Determine the [X, Y] coordinate at the center of the cell enclosing the given text.  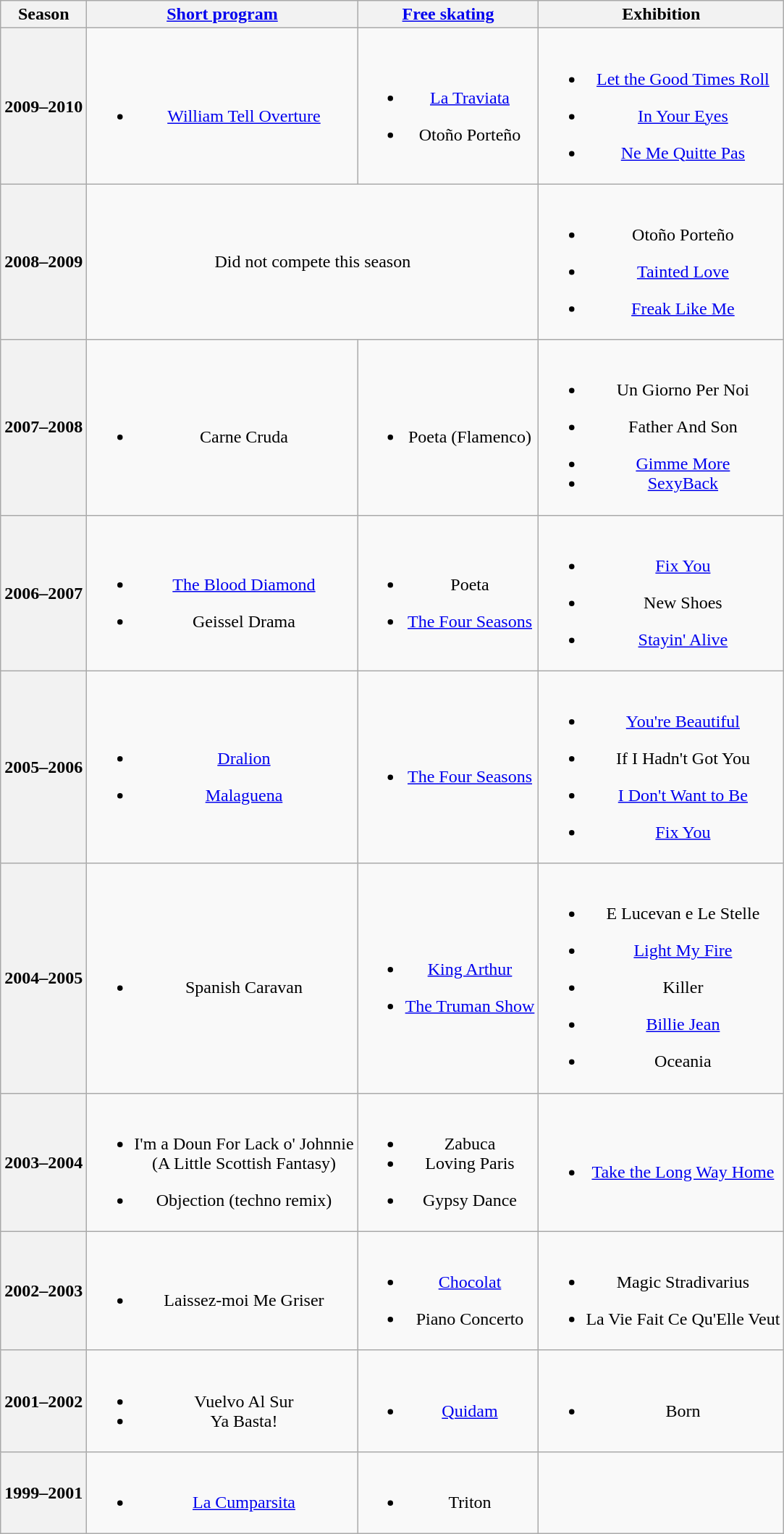
Short program [222, 14]
Dralion Malaguena [222, 767]
2002–2003 [43, 1291]
Fix You New Shoes Stayin' Alive [662, 592]
2009–2010 [43, 106]
The Blood Diamond Geissel Drama [222, 592]
1999–2001 [43, 1492]
King Arthur The Truman Show [448, 978]
Triton [448, 1492]
La Traviata Otoño Porteño [448, 106]
The Four Seasons [448, 767]
2003–2004 [43, 1162]
Spanish Caravan [222, 978]
Carne Cruda [222, 427]
2006–2007 [43, 592]
La Cumparsita [222, 1492]
2005–2006 [43, 767]
2001–2002 [43, 1401]
Did not compete this season [313, 262]
Vuelvo Al SurYa Basta! [222, 1401]
Season [43, 14]
2007–2008 [43, 427]
Zabuca Loving Paris Gypsy Dance [448, 1162]
2008–2009 [43, 262]
Quidam [448, 1401]
Un Giorno Per Noi Father And Son Gimme MoreSexyBack [662, 427]
Free skating [448, 14]
Exhibition [662, 14]
William Tell Overture [222, 106]
I'm a Doun For Lack o' Johnnie (A Little Scottish Fantasy) Objection (techno remix) [222, 1162]
Poeta The Four Seasons [448, 592]
Chocolat Piano Concerto [448, 1291]
Laissez-moi Me Griser [222, 1291]
You're Beautiful If I Hadn't Got You I Don't Want to Be Fix You [662, 767]
E Lucevan e Le Stelle Light My Fire Killer Billie Jean Oceania [662, 978]
Otoño Porteño Tainted Love Freak Like Me [662, 262]
Poeta (Flamenco) [448, 427]
2004–2005 [43, 978]
Let the Good Times Roll In Your Eyes Ne Me Quitte Pas [662, 106]
Take the Long Way Home [662, 1162]
Born [662, 1401]
Magic Stradivarius La Vie Fait Ce Qu'Elle Veut [662, 1291]
